Determine the [x, y] coordinate at the center of the cell enclosing the given text.  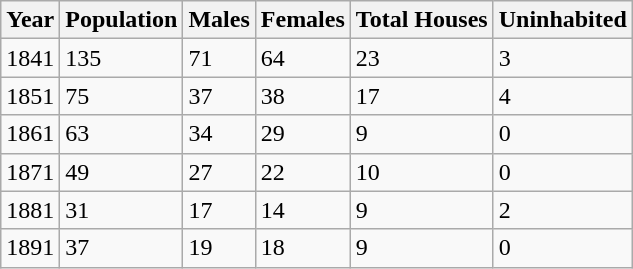
Females [302, 20]
135 [122, 58]
34 [219, 134]
4 [562, 96]
Uninhabited [562, 20]
1871 [30, 172]
1891 [30, 248]
18 [302, 248]
75 [122, 96]
1861 [30, 134]
1841 [30, 58]
23 [422, 58]
3 [562, 58]
19 [219, 248]
31 [122, 210]
1851 [30, 96]
71 [219, 58]
Males [219, 20]
64 [302, 58]
27 [219, 172]
10 [422, 172]
22 [302, 172]
29 [302, 134]
1881 [30, 210]
49 [122, 172]
63 [122, 134]
14 [302, 210]
Total Houses [422, 20]
Population [122, 20]
2 [562, 210]
38 [302, 96]
Year [30, 20]
